Scan for the cell matching the given text and deliver its (X, Y) coordinate at center. 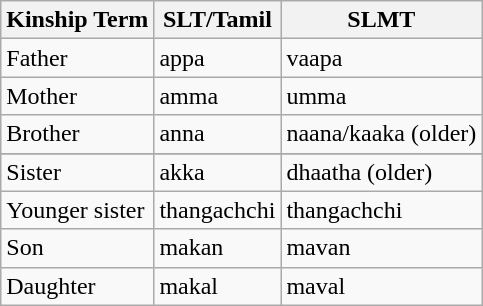
appa (218, 58)
naana/kaaka (older) (382, 134)
Kinship Term (78, 20)
maval (382, 286)
SLMT (382, 20)
Father (78, 58)
anna (218, 134)
Mother (78, 96)
amma (218, 96)
vaapa (382, 58)
makan (218, 248)
makal (218, 286)
Son (78, 248)
dhaatha (older) (382, 172)
Daughter (78, 286)
Brother (78, 134)
mavan (382, 248)
akka (218, 172)
Sister (78, 172)
Younger sister (78, 210)
umma (382, 96)
SLT/Tamil (218, 20)
